Pinpoint the cell where the given text exists, returning its [x, y] midpoint coordinate. 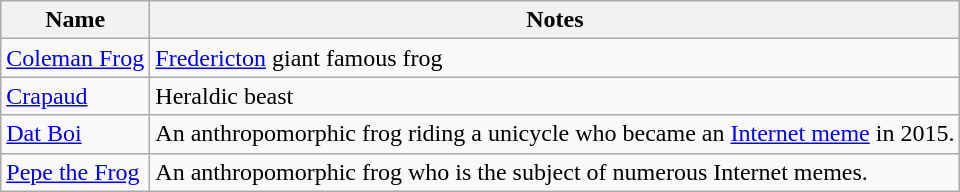
An anthropomorphic frog riding a unicycle who became an Internet meme in 2015. [555, 134]
Dat Boi [76, 134]
An anthropomorphic frog who is the subject of numerous Internet memes. [555, 172]
Pepe the Frog [76, 172]
Name [76, 20]
Notes [555, 20]
Crapaud [76, 96]
Fredericton giant famous frog [555, 58]
Coleman Frog [76, 58]
Heraldic beast [555, 96]
